From the cell containing the given text, extract its center point as (x, y) coordinate. 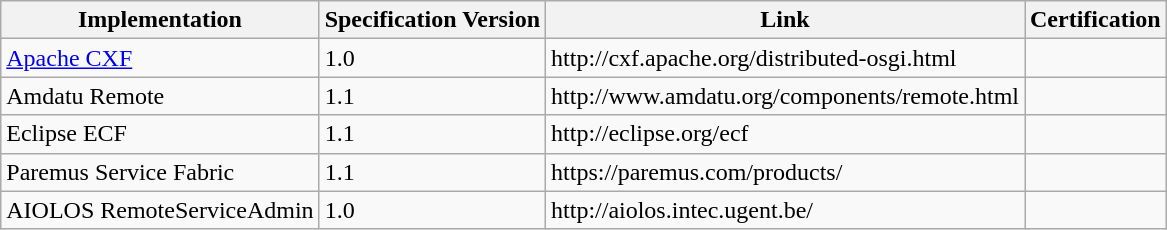
Amdatu Remote (160, 96)
AIOLOS RemoteServiceAdmin (160, 210)
Apache CXF (160, 58)
Paremus Service Fabric (160, 172)
Specification Version (432, 20)
Eclipse ECF (160, 134)
http://eclipse.org/ecf (786, 134)
http://www.amdatu.org/components/remote.html (786, 96)
Certification (1095, 20)
http://aiolos.intec.ugent.be/ (786, 210)
https://paremus.com/products/ (786, 172)
http://cxf.apache.org/distributed-osgi.html (786, 58)
Implementation (160, 20)
Link (786, 20)
